From the cell containing the given text, extract its center point as (X, Y) coordinate. 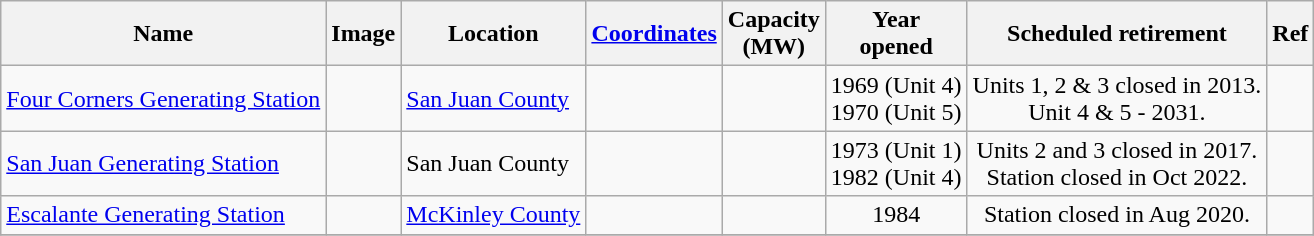
Units 2 and 3 closed in 2017.Station closed in Oct 2022. (1117, 164)
Capacity(MW) (774, 34)
Coordinates (654, 34)
Escalante Generating Station (164, 215)
Name (164, 34)
San Juan Generating Station (164, 164)
Image (364, 34)
1969 (Unit 4)1970 (Unit 5) (896, 98)
1984 (896, 215)
1973 (Unit 1)1982 (Unit 4) (896, 164)
Yearopened (896, 34)
Location (494, 34)
Four Corners Generating Station (164, 98)
Ref (1290, 34)
Units 1, 2 & 3 closed in 2013.Unit 4 & 5 - 2031. (1117, 98)
Scheduled retirement (1117, 34)
Station closed in Aug 2020. (1117, 215)
McKinley County (494, 215)
